Locate the cell with the specified text and output its (x, y) center coordinate. 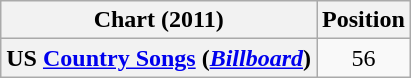
Chart (2011) (159, 20)
56 (364, 58)
US Country Songs (Billboard) (159, 58)
Position (364, 20)
